From the cell containing the given text, extract its center point as [x, y] coordinate. 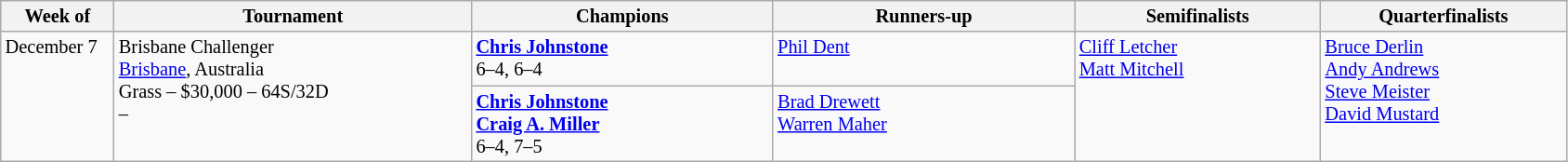
Week of [58, 16]
Bruce Derlin Andy Andrews Steve Meister David Mustard [1444, 97]
Brisbane Challenger Brisbane, AustraliaGrass – $30,000 – 64S/32D – [294, 97]
Brad Drewett Warren Maher [923, 124]
Cliff Letcher Matt Mitchell [1198, 97]
Semifinalists [1198, 16]
December 7 [58, 97]
Tournament [294, 16]
Champions [622, 16]
Chris Johnstone Craig A. Miller6–4, 7–5 [622, 124]
Quarterfinalists [1444, 16]
Runners-up [923, 16]
Phil Dent [923, 59]
Chris Johnstone 6–4, 6–4 [622, 59]
